Detect which cell encompasses the target text, then output its [X, Y] center coordinate. 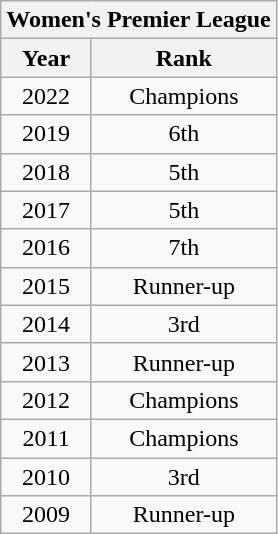
2018 [46, 172]
2010 [46, 477]
2009 [46, 515]
Women's Premier League [138, 20]
2022 [46, 96]
2017 [46, 210]
2013 [46, 362]
2016 [46, 248]
2011 [46, 438]
2014 [46, 324]
2012 [46, 400]
2015 [46, 286]
2019 [46, 134]
Rank [184, 58]
7th [184, 248]
6th [184, 134]
Year [46, 58]
